Provide the (X, Y) coordinate of the cell's center where the given text is located.  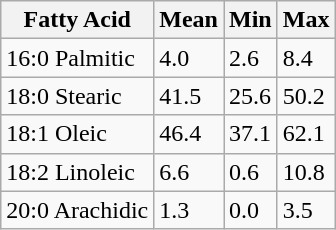
8.4 (306, 58)
3.5 (306, 210)
16:0 Palmitic (78, 58)
46.4 (189, 134)
4.0 (189, 58)
41.5 (189, 96)
18:2 Linoleic (78, 172)
18:1 Oleic (78, 134)
Mean (189, 20)
Fatty Acid (78, 20)
2.6 (251, 58)
Min (251, 20)
0.0 (251, 210)
6.6 (189, 172)
18:0 Stearic (78, 96)
20:0 Arachidic (78, 210)
62.1 (306, 134)
50.2 (306, 96)
37.1 (251, 134)
10.8 (306, 172)
0.6 (251, 172)
1.3 (189, 210)
Max (306, 20)
25.6 (251, 96)
